Return [x, y] of the center of cell containing provided text 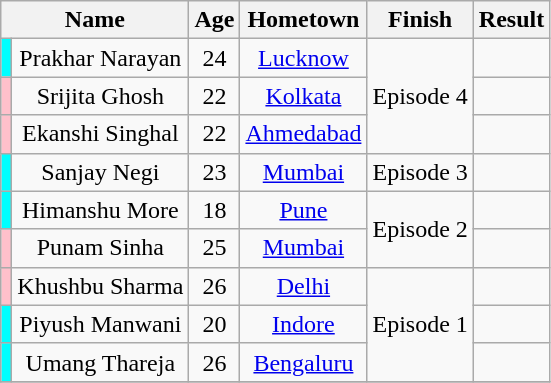
Result [511, 20]
Khushbu Sharma [100, 286]
Sanjay Negi [100, 172]
25 [214, 248]
24 [214, 58]
23 [214, 172]
Hometown [304, 20]
Episode 1 [420, 324]
Episode 4 [420, 96]
Umang Thareja [100, 362]
Himanshu More [100, 210]
Punam Sinha [100, 248]
Bengaluru [304, 362]
Name [95, 20]
Pune [304, 210]
Episode 3 [420, 172]
Lucknow [304, 58]
Delhi [304, 286]
Indore [304, 324]
Ekanshi Singhal [100, 134]
Srijita Ghosh [100, 96]
Episode 2 [420, 229]
20 [214, 324]
Prakhar Narayan [100, 58]
Age [214, 20]
18 [214, 210]
Finish [420, 20]
Kolkata [304, 96]
Ahmedabad [304, 134]
Piyush Manwani [100, 324]
